Locate the cell with the specified text and output its [x, y] center coordinate. 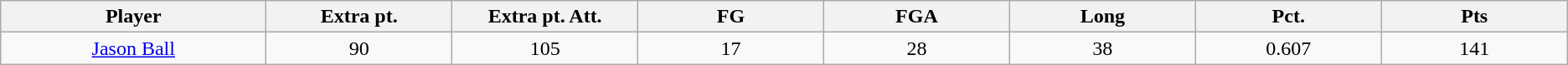
FG [731, 17]
105 [545, 48]
FGA [916, 17]
141 [1474, 48]
Pct. [1288, 17]
Extra pt. [359, 17]
28 [916, 48]
0.607 [1288, 48]
Extra pt. Att. [545, 17]
17 [731, 48]
Long [1102, 17]
Player [134, 17]
90 [359, 48]
Jason Ball [134, 48]
38 [1102, 48]
Pts [1474, 17]
